Return the [X, Y] coordinate for the center point of the cell that contains the specified text.  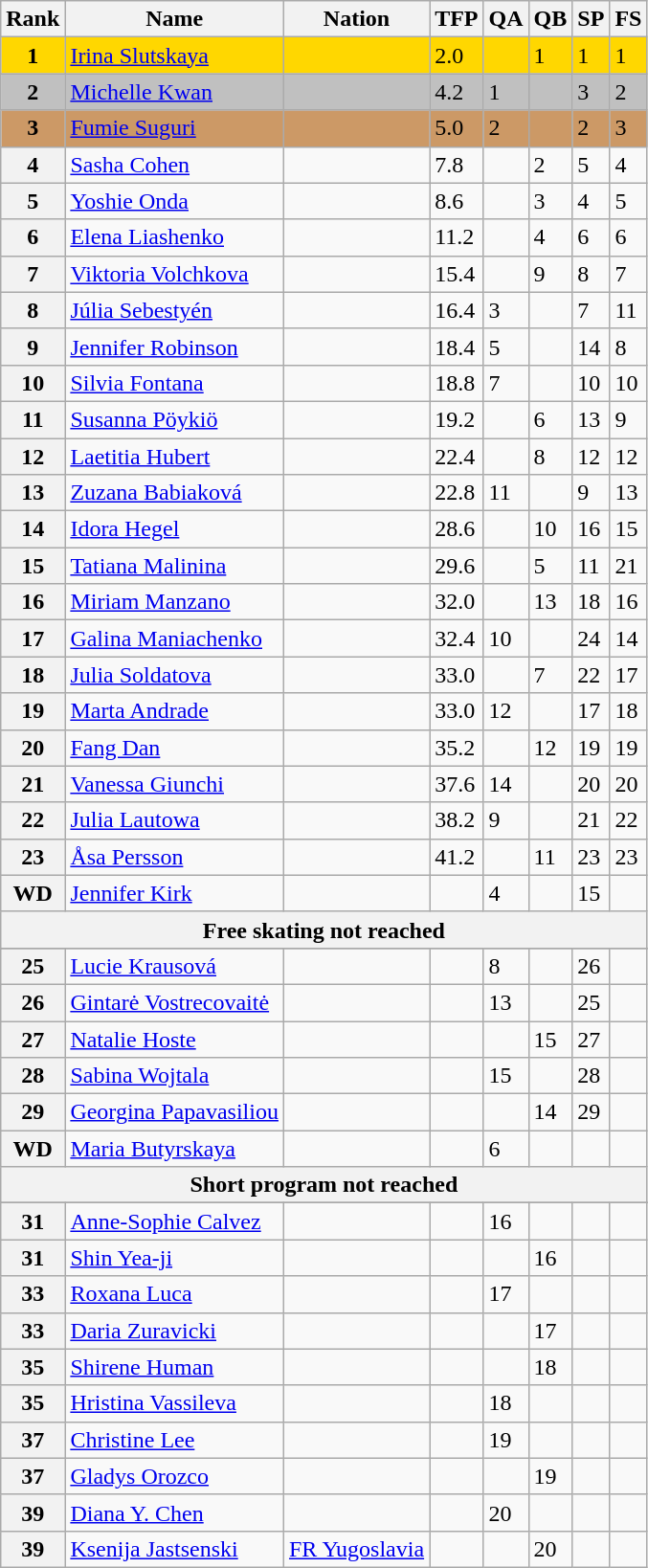
Laetitia Hubert [174, 457]
5.0 [457, 128]
Marta Andrade [174, 711]
Zuzana Babiaková [174, 493]
Fumie Suguri [174, 128]
Hristina Vassileva [174, 1403]
Natalie Hoste [174, 1039]
TFP [457, 19]
22.4 [457, 457]
Julia Soldatova [174, 675]
Roxana Luca [174, 1294]
SP [592, 19]
7.8 [457, 165]
Miriam Manzano [174, 602]
Vanessa Giunchi [174, 784]
Yoshie Onda [174, 201]
Free skating not reached [324, 930]
Georgina Papavasiliou [174, 1112]
Christine Lee [174, 1440]
28.6 [457, 529]
Lucie Krausová [174, 966]
Jennifer Robinson [174, 347]
18.4 [457, 347]
Name [174, 19]
Jennifer Kirk [174, 893]
Nation [356, 19]
2.0 [457, 56]
Julia Lautowa [174, 820]
Diana Y. Chen [174, 1512]
Sasha Cohen [174, 165]
18.8 [457, 383]
Gintarė Vostrecovaitė [174, 1002]
16.4 [457, 310]
Fang Dan [174, 748]
35.2 [457, 748]
4.2 [457, 92]
22.8 [457, 493]
Sabina Wojtala [174, 1076]
37.6 [457, 784]
Short program not reached [324, 1185]
Idora Hegel [174, 529]
QB [550, 19]
Elena Liashenko [174, 237]
Shin Yea-ji [174, 1258]
32.4 [457, 638]
24 [592, 638]
19.2 [457, 419]
Michelle Kwan [174, 92]
Júlia Sebestyén [174, 310]
Susanna Pöykiö [174, 419]
QA [505, 19]
29.6 [457, 566]
Ksenija Jastsenski [174, 1549]
Viktoria Volchkova [174, 274]
8.6 [457, 201]
Tatiana Malinina [174, 566]
FS [628, 19]
Maria Butyrskaya [174, 1149]
Silvia Fontana [174, 383]
41.2 [457, 857]
Shirene Human [174, 1367]
Galina Maniachenko [174, 638]
Gladys Orozco [174, 1476]
Åsa Persson [174, 857]
Anne-Sophie Calvez [174, 1221]
Daria Zuravicki [174, 1331]
32.0 [457, 602]
38.2 [457, 820]
Irina Slutskaya [174, 56]
15.4 [457, 274]
Rank [33, 19]
FR Yugoslavia [356, 1549]
11.2 [457, 237]
